Determine the (X, Y) coordinate at the center of the cell enclosing the given text.  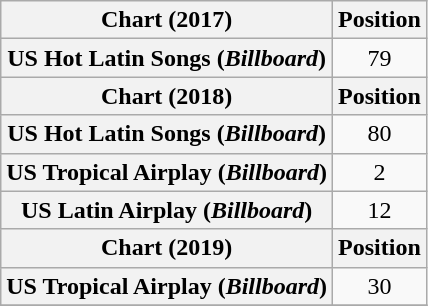
Chart (2018) (167, 96)
Chart (2019) (167, 248)
30 (380, 286)
2 (380, 172)
80 (380, 134)
79 (380, 58)
Chart (2017) (167, 20)
12 (380, 210)
US Latin Airplay (Billboard) (167, 210)
